Search for the cell housing the specified text and yield its [x, y] center coordinate. 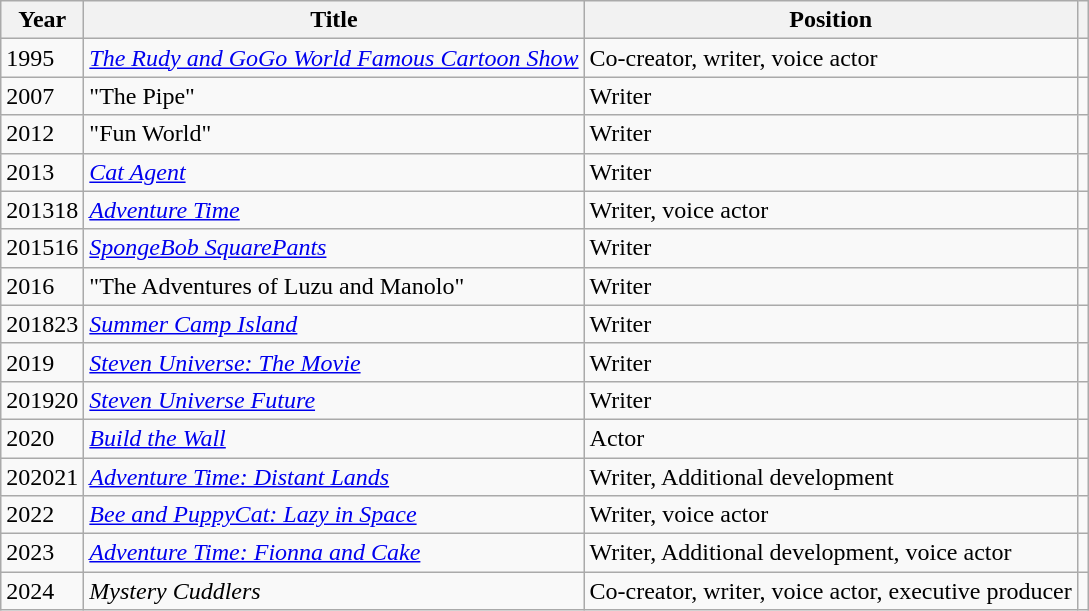
201516 [42, 248]
201823 [42, 324]
Position [830, 20]
2019 [42, 362]
Bee and PuppyCat: Lazy in Space [334, 515]
Mystery Cuddlers [334, 591]
201920 [42, 400]
2024 [42, 591]
2007 [42, 96]
SpongeBob SquarePants [334, 248]
Steven Universe: The Movie [334, 362]
The Rudy and GoGo World Famous Cartoon Show [334, 58]
Writer, Additional development, voice actor [830, 553]
"The Pipe" [334, 96]
Summer Camp Island [334, 324]
Adventure Time: Distant Lands [334, 477]
2013 [42, 172]
Adventure Time: Fionna and Cake [334, 553]
Cat Agent [334, 172]
Steven Universe Future [334, 400]
2023 [42, 553]
"Fun World" [334, 134]
Year [42, 20]
Co-creator, writer, voice actor, executive producer [830, 591]
"The Adventures of Luzu and Manolo" [334, 286]
Writer, Additional development [830, 477]
2022 [42, 515]
2012 [42, 134]
201318 [42, 210]
2016 [42, 286]
1995 [42, 58]
2020 [42, 438]
Title [334, 20]
Co-creator, writer, voice actor [830, 58]
Actor [830, 438]
202021 [42, 477]
Adventure Time [334, 210]
Build the Wall [334, 438]
